Extract the (x, y) coordinate from the center of the cell holding the provided text.  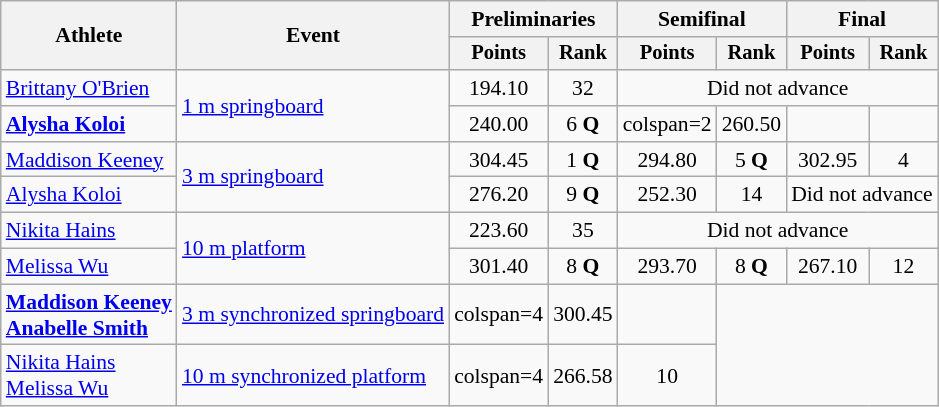
Melissa Wu (89, 267)
12 (904, 267)
colspan=2 (668, 124)
3 m synchronized springboard (313, 314)
10 m platform (313, 248)
260.50 (752, 124)
276.20 (498, 195)
304.45 (498, 160)
1 m springboard (313, 106)
4 (904, 160)
302.95 (828, 160)
14 (752, 195)
Nikita HainsMelissa Wu (89, 376)
Preliminaries (534, 19)
32 (582, 88)
Event (313, 36)
6 Q (582, 124)
223.60 (498, 231)
301.40 (498, 267)
266.58 (582, 376)
267.10 (828, 267)
Brittany O'Brien (89, 88)
9 Q (582, 195)
Maddison KeeneyAnabelle Smith (89, 314)
294.80 (668, 160)
Nikita Hains (89, 231)
252.30 (668, 195)
1 Q (582, 160)
300.45 (582, 314)
Maddison Keeney (89, 160)
240.00 (498, 124)
Semifinal (702, 19)
293.70 (668, 267)
35 (582, 231)
3 m springboard (313, 178)
Final (862, 19)
5 Q (752, 160)
10 (668, 376)
10 m synchronized platform (313, 376)
194.10 (498, 88)
Athlete (89, 36)
